From the cell containing the given text, extract its center point as (X, Y) coordinate. 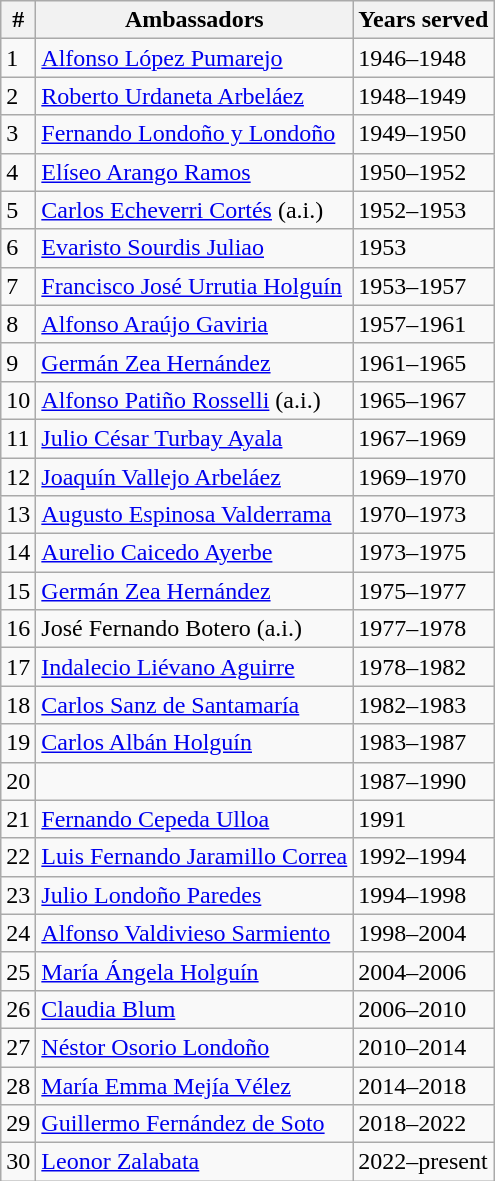
2004–2006 (424, 971)
Evaristo Sourdis Juliao (194, 248)
16 (18, 629)
7 (18, 286)
4 (18, 172)
1953–1957 (424, 286)
Indalecio Liévano Aguirre (194, 667)
Aurelio Caicedo Ayerbe (194, 553)
2022–present (424, 1162)
26 (18, 1009)
Joaquín Vallejo Arbeláez (194, 477)
Julio Londoño Paredes (194, 895)
17 (18, 667)
11 (18, 438)
29 (18, 1124)
3 (18, 134)
1983–1987 (424, 743)
Alfonso López Pumarejo (194, 58)
1946–1948 (424, 58)
Carlos Echeverri Cortés (a.i.) (194, 210)
1957–1961 (424, 324)
2006–2010 (424, 1009)
1 (18, 58)
13 (18, 515)
1948–1949 (424, 96)
Augusto Espinosa Valderrama (194, 515)
1953 (424, 248)
1967–1969 (424, 438)
Elíseo Arango Ramos (194, 172)
1970–1973 (424, 515)
21 (18, 819)
Fernando Cepeda Ulloa (194, 819)
1950–1952 (424, 172)
Roberto Urdaneta Arbeláez (194, 96)
José Fernando Botero (a.i.) (194, 629)
1982–1983 (424, 705)
18 (18, 705)
2018–2022 (424, 1124)
# (18, 20)
2010–2014 (424, 1047)
5 (18, 210)
2 (18, 96)
1978–1982 (424, 667)
1952–1953 (424, 210)
1992–1994 (424, 857)
1949–1950 (424, 134)
Leonor Zalabata (194, 1162)
1961–1965 (424, 362)
14 (18, 553)
27 (18, 1047)
20 (18, 781)
Carlos Albán Holguín (194, 743)
1987–1990 (424, 781)
8 (18, 324)
1975–1977 (424, 591)
Alfonso Patiño Rosselli (a.i.) (194, 400)
6 (18, 248)
12 (18, 477)
Francisco José Urrutia Holguín (194, 286)
1965–1967 (424, 400)
Néstor Osorio Londoño (194, 1047)
30 (18, 1162)
25 (18, 971)
Alfonso Araújo Gaviria (194, 324)
Fernando Londoño y Londoño (194, 134)
Guillermo Fernández de Soto (194, 1124)
19 (18, 743)
2014–2018 (424, 1085)
9 (18, 362)
Alfonso Valdivieso Sarmiento (194, 933)
1969–1970 (424, 477)
María Ángela Holguín (194, 971)
23 (18, 895)
Years served (424, 20)
15 (18, 591)
28 (18, 1085)
1994–1998 (424, 895)
1973–1975 (424, 553)
Julio César Turbay Ayala (194, 438)
24 (18, 933)
Luis Fernando Jaramillo Correa (194, 857)
Claudia Blum (194, 1009)
Carlos Sanz de Santamaría (194, 705)
María Emma Mejía Vélez (194, 1085)
10 (18, 400)
Ambassadors (194, 20)
1991 (424, 819)
22 (18, 857)
1998–2004 (424, 933)
1977–1978 (424, 629)
